Determine the (x, y) coordinate at the center of the cell enclosing the given text.  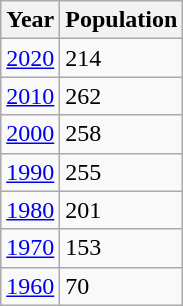
2020 (30, 58)
153 (122, 248)
1990 (30, 172)
258 (122, 134)
Year (30, 20)
2000 (30, 134)
Population (122, 20)
2010 (30, 96)
1960 (30, 286)
262 (122, 96)
214 (122, 58)
1980 (30, 210)
201 (122, 210)
255 (122, 172)
70 (122, 286)
1970 (30, 248)
